Pinpoint the cell where the given text exists, returning its (X, Y) midpoint coordinate. 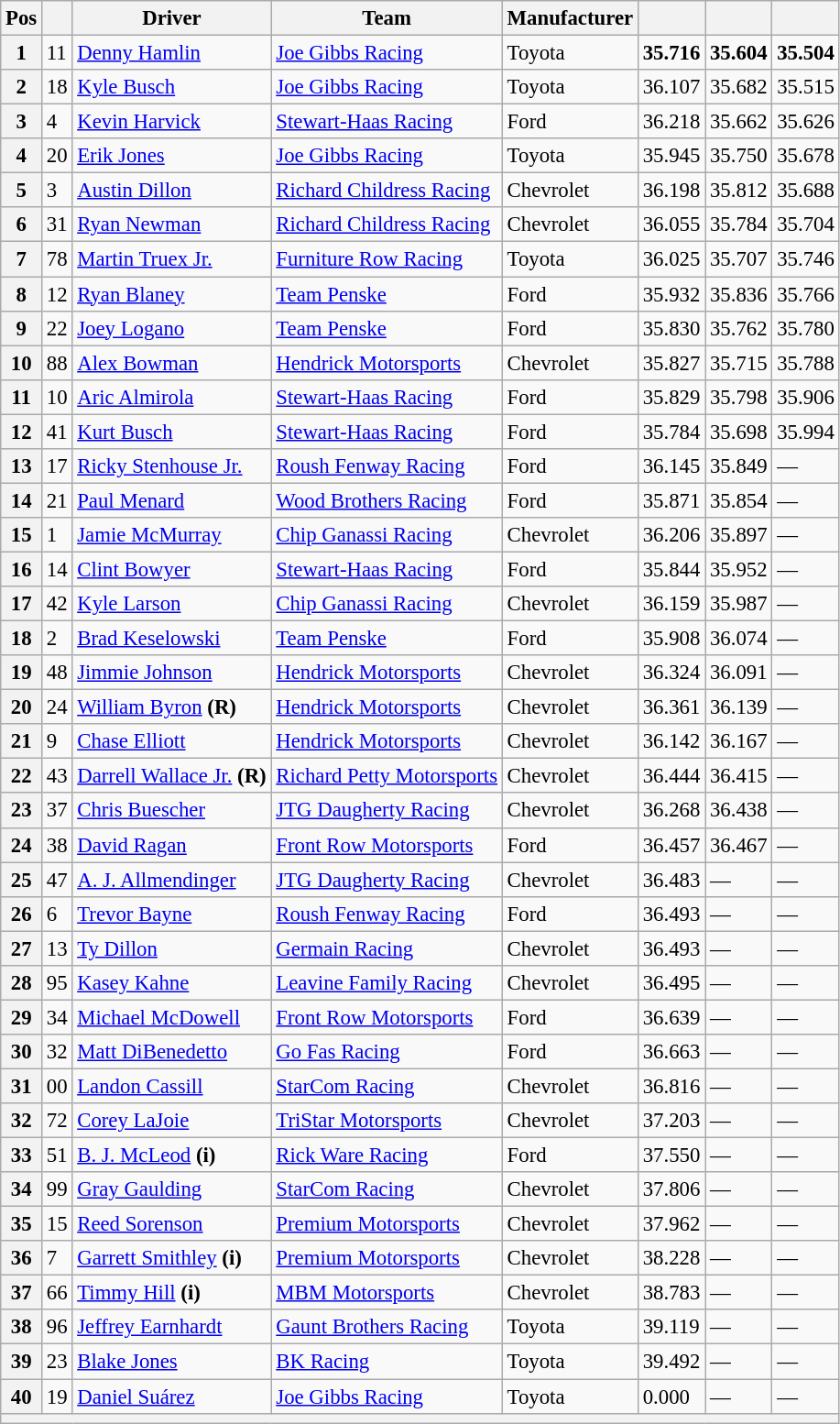
36.467 (738, 845)
35.762 (738, 328)
David Ragan (172, 845)
43 (57, 776)
37.550 (671, 1156)
47 (57, 880)
36.159 (671, 604)
72 (57, 1121)
27 (22, 948)
35.854 (738, 500)
35.945 (671, 156)
A. J. Allmendinger (172, 880)
35.906 (806, 397)
Garrett Smithley (i) (172, 1258)
35.780 (806, 328)
35.688 (806, 191)
Chris Buescher (172, 811)
8 (22, 294)
B. J. McLeod (i) (172, 1156)
Jeffrey Earnhardt (172, 1328)
Timmy Hill (i) (172, 1293)
Ricky Stenhouse Jr. (172, 466)
36.145 (671, 466)
Pos (22, 18)
5 (22, 191)
78 (57, 259)
35.678 (806, 156)
Jimmie Johnson (172, 673)
35.698 (738, 432)
36.444 (671, 776)
36.268 (671, 811)
35.829 (671, 397)
36.025 (671, 259)
TriStar Motorsports (387, 1121)
29 (22, 1017)
35.871 (671, 500)
36.167 (738, 741)
Kasey Kahne (172, 983)
99 (57, 1189)
36.415 (738, 776)
Joey Logano (172, 328)
35.662 (738, 122)
35.750 (738, 156)
Erik Jones (172, 156)
38.228 (671, 1258)
Corey LaJoie (172, 1121)
36.324 (671, 673)
36.074 (738, 639)
Gaunt Brothers Racing (387, 1328)
William Byron (R) (172, 707)
35.746 (806, 259)
51 (57, 1156)
36.218 (671, 122)
40 (22, 1397)
Reed Sorenson (172, 1224)
42 (57, 604)
Chase Elliott (172, 741)
36.139 (738, 707)
39 (22, 1362)
36.198 (671, 191)
35.715 (738, 363)
36 (22, 1258)
36.091 (738, 673)
35 (22, 1224)
Rick Ware Racing (387, 1156)
35.682 (738, 87)
35.626 (806, 122)
37.962 (671, 1224)
35.836 (738, 294)
16 (22, 569)
0.000 (671, 1397)
30 (22, 1052)
41 (57, 432)
Kurt Busch (172, 432)
26 (22, 914)
35.788 (806, 363)
25 (22, 880)
35.908 (671, 639)
Jamie McMurray (172, 535)
Michael McDowell (172, 1017)
28 (22, 983)
35.987 (738, 604)
96 (57, 1328)
Kyle Busch (172, 87)
35.704 (806, 225)
35.844 (671, 569)
Ryan Newman (172, 225)
Austin Dillon (172, 191)
Driver (172, 18)
Kyle Larson (172, 604)
Gray Gaulding (172, 1189)
36.055 (671, 225)
36.639 (671, 1017)
35.812 (738, 191)
39.119 (671, 1328)
36.438 (738, 811)
Landon Cassill (172, 1086)
35.504 (806, 53)
35.994 (806, 432)
66 (57, 1293)
35.952 (738, 569)
35.707 (738, 259)
35.897 (738, 535)
36.142 (671, 741)
Ty Dillon (172, 948)
Team (387, 18)
35.932 (671, 294)
Aric Almirola (172, 397)
35.830 (671, 328)
Clint Bowyer (172, 569)
88 (57, 363)
Alex Bowman (172, 363)
Leavine Family Racing (387, 983)
Denny Hamlin (172, 53)
Go Fas Racing (387, 1052)
Brad Keselowski (172, 639)
35.849 (738, 466)
Martin Truex Jr. (172, 259)
37.806 (671, 1189)
35.766 (806, 294)
36.483 (671, 880)
35.716 (671, 53)
Manufacturer (570, 18)
MBM Motorsports (387, 1293)
Ryan Blaney (172, 294)
36.107 (671, 87)
36.361 (671, 707)
39.492 (671, 1362)
Kevin Harvick (172, 122)
36.663 (671, 1052)
33 (22, 1156)
Paul Menard (172, 500)
BK Racing (387, 1362)
35.827 (671, 363)
48 (57, 673)
36.457 (671, 845)
35.604 (738, 53)
35.515 (806, 87)
Matt DiBenedetto (172, 1052)
Blake Jones (172, 1362)
Furniture Row Racing (387, 259)
Germain Racing (387, 948)
Darrell Wallace Jr. (R) (172, 776)
38.783 (671, 1293)
37.203 (671, 1121)
Wood Brothers Racing (387, 500)
00 (57, 1086)
Daniel Suárez (172, 1397)
36.206 (671, 535)
35.798 (738, 397)
36.816 (671, 1086)
Trevor Bayne (172, 914)
95 (57, 983)
36.495 (671, 983)
Richard Petty Motorsports (387, 776)
